Find where the given text appears and provide that cell's center as [x, y] coordinate. 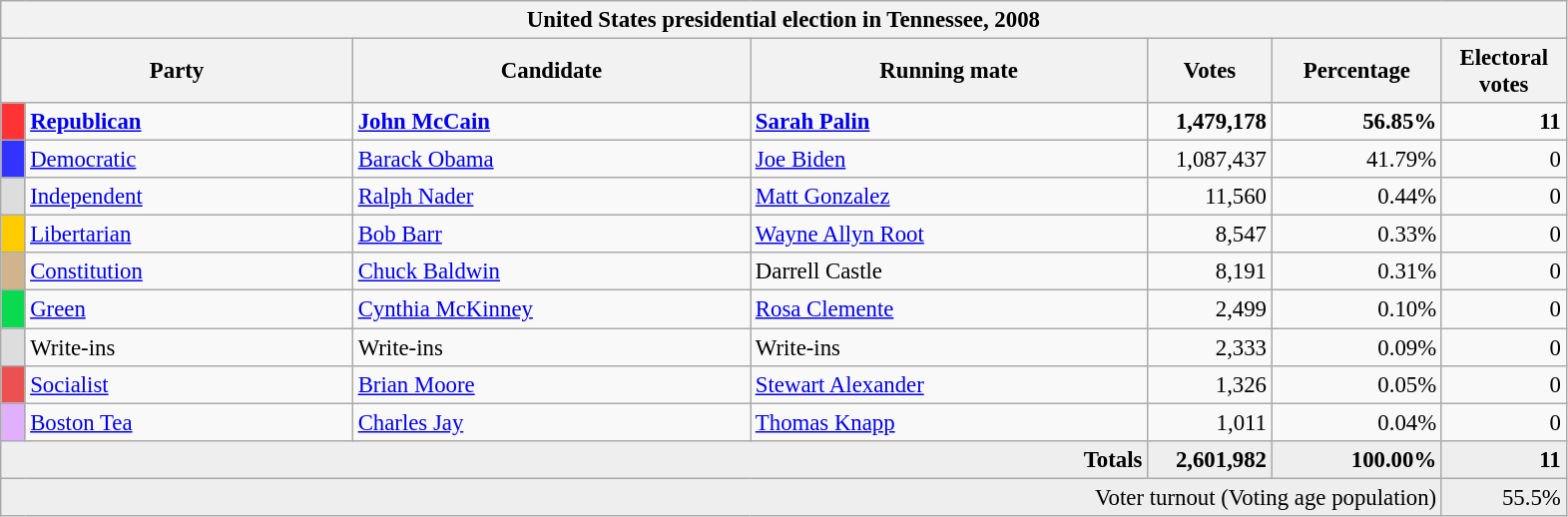
1,479,178 [1210, 122]
Voter turnout (Voting age population) [722, 497]
Cynthia McKinney [551, 309]
Stewart Alexander [949, 384]
Candidate [551, 72]
0.09% [1356, 347]
55.5% [1503, 497]
0.10% [1356, 309]
56.85% [1356, 122]
2,499 [1210, 309]
Independent [189, 197]
Green [189, 309]
Thomas Knapp [949, 422]
1,326 [1210, 384]
Boston Tea [189, 422]
Socialist [189, 384]
Rosa Clemente [949, 309]
Matt Gonzalez [949, 197]
United States presidential election in Tennessee, 2008 [784, 20]
Bob Barr [551, 235]
8,191 [1210, 272]
Democratic [189, 160]
Brian Moore [551, 384]
Sarah Palin [949, 122]
Chuck Baldwin [551, 272]
1,011 [1210, 422]
John McCain [551, 122]
11,560 [1210, 197]
Charles Jay [551, 422]
Party [178, 72]
2,333 [1210, 347]
0.33% [1356, 235]
Totals [575, 459]
100.00% [1356, 459]
Republican [189, 122]
Joe Biden [949, 160]
1,087,437 [1210, 160]
Running mate [949, 72]
41.79% [1356, 160]
Electoral votes [1503, 72]
2,601,982 [1210, 459]
0.05% [1356, 384]
Barack Obama [551, 160]
Wayne Allyn Root [949, 235]
Votes [1210, 72]
8,547 [1210, 235]
Percentage [1356, 72]
0.04% [1356, 422]
0.31% [1356, 272]
Darrell Castle [949, 272]
Constitution [189, 272]
Ralph Nader [551, 197]
0.44% [1356, 197]
Libertarian [189, 235]
